Return [x, y] of the center of cell containing provided text 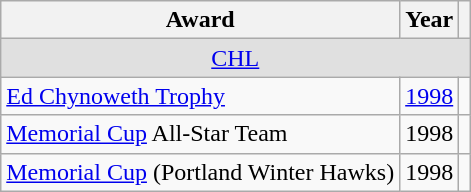
Memorial Cup All-Star Team [200, 134]
Year [430, 20]
Ed Chynoweth Trophy [200, 96]
Award [200, 20]
Memorial Cup (Portland Winter Hawks) [200, 172]
CHL [236, 58]
